Provide the [x, y] coordinate of the cell's center where the given text is located.  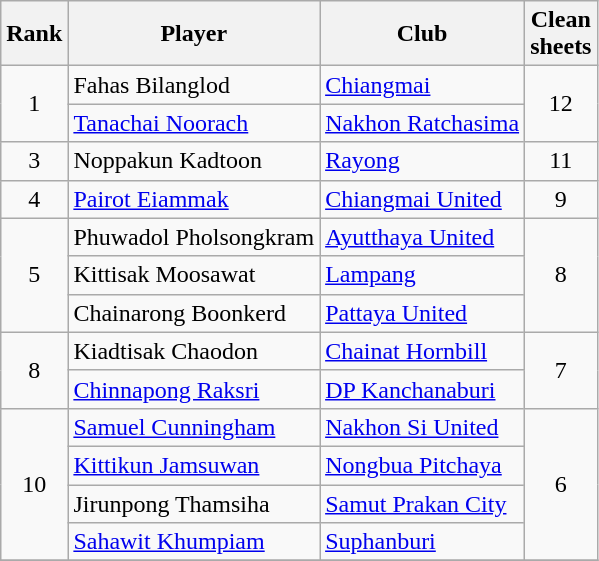
Noppakun Kadtoon [194, 161]
Kiadtisak Chaodon [194, 351]
Rank [34, 34]
Pattaya United [422, 313]
Chainat Hornbill [422, 351]
Samut Prakan City [422, 503]
Kittikun Jamsuwan [194, 465]
11 [561, 161]
Sahawit Khumpiam [194, 542]
Nakhon Ratchasima [422, 123]
5 [34, 275]
9 [561, 199]
Cleansheets [561, 34]
10 [34, 484]
4 [34, 199]
3 [34, 161]
Nakhon Si United [422, 427]
Player [194, 34]
Phuwadol Pholsongkram [194, 237]
Ayutthaya United [422, 237]
1 [34, 104]
Chiangmai [422, 85]
Chinnapong Raksri [194, 389]
Suphanburi [422, 542]
Samuel Cunningham [194, 427]
Jirunpong Thamsiha [194, 503]
Lampang [422, 275]
Chiangmai United [422, 199]
Fahas Bilanglod [194, 85]
6 [561, 484]
7 [561, 370]
Kittisak Moosawat [194, 275]
Rayong [422, 161]
Pairot Eiammak [194, 199]
Chainarong Boonkerd [194, 313]
12 [561, 104]
Nongbua Pitchaya [422, 465]
Tanachai Noorach [194, 123]
DP Kanchanaburi [422, 389]
Club [422, 34]
